Identify which cell holds the provided text, then report its (x, y) central coordinate. 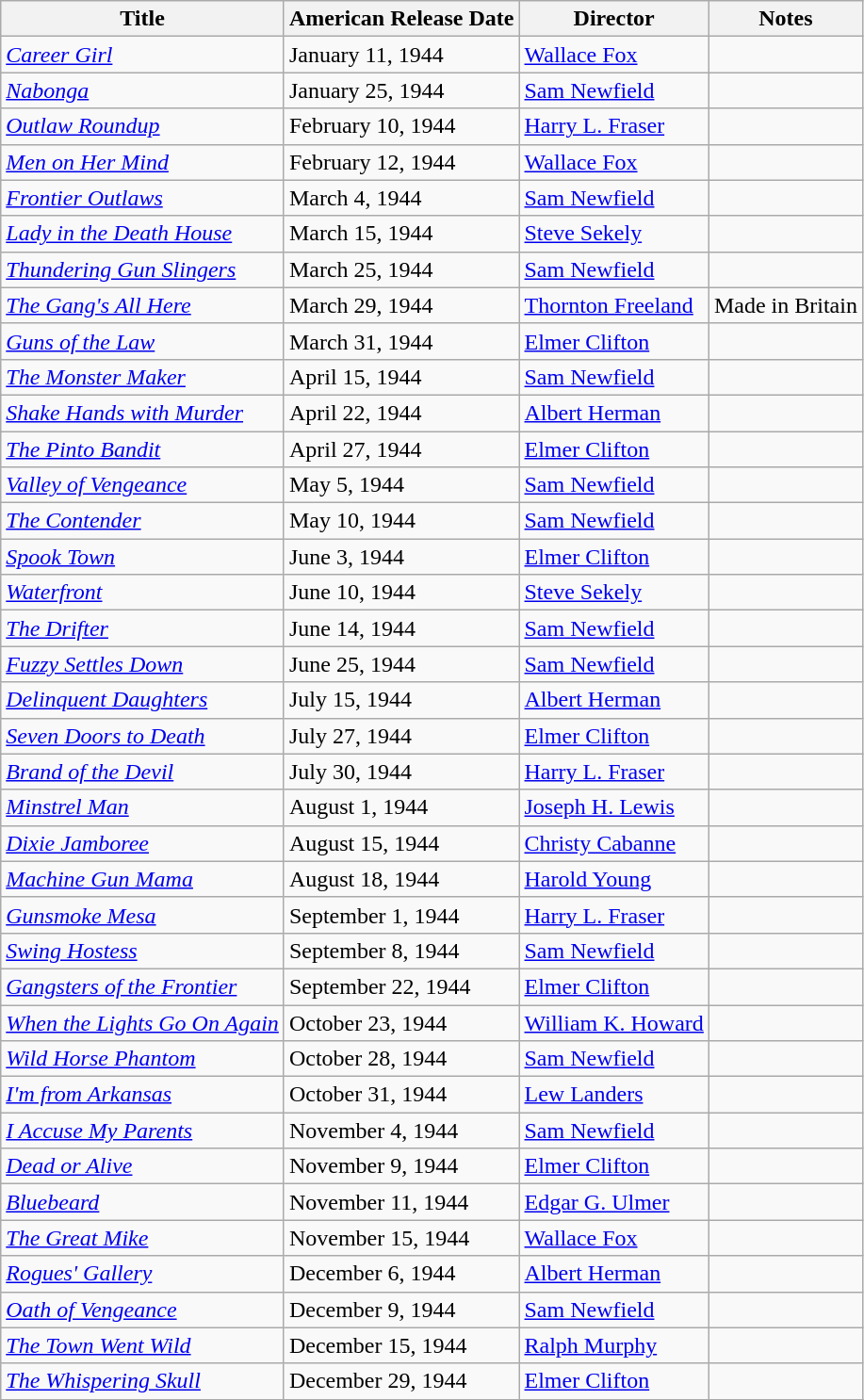
Dead or Alive (143, 1166)
Outlaw Roundup (143, 126)
The Gang's All Here (143, 305)
Guns of the Law (143, 341)
The Contender (143, 521)
August 15, 1944 (401, 843)
Oath of Vengeance (143, 1310)
The Pinto Bandit (143, 449)
Bluebeard (143, 1202)
May 5, 1944 (401, 485)
Gangsters of the Frontier (143, 986)
March 31, 1944 (401, 341)
Swing Hostess (143, 951)
Lew Landers (614, 1095)
Title (143, 19)
The Town Went Wild (143, 1345)
American Release Date (401, 19)
March 4, 1944 (401, 198)
Seven Doors to Death (143, 736)
Ralph Murphy (614, 1345)
Harold Young (614, 879)
The Whispering Skull (143, 1381)
April 15, 1944 (401, 377)
Edgar G. Ulmer (614, 1202)
Gunsmoke Mesa (143, 915)
Nabonga (143, 90)
Dixie Jamboree (143, 843)
Made in Britain (786, 305)
Machine Gun Mama (143, 879)
Waterfront (143, 593)
Christy Cabanne (614, 843)
March 29, 1944 (401, 305)
January 11, 1944 (401, 55)
June 10, 1944 (401, 593)
February 12, 1944 (401, 162)
March 15, 1944 (401, 234)
Frontier Outlaws (143, 198)
October 28, 1944 (401, 1059)
Career Girl (143, 55)
August 18, 1944 (401, 879)
October 23, 1944 (401, 1022)
William K. Howard (614, 1022)
January 25, 1944 (401, 90)
June 14, 1944 (401, 628)
August 1, 1944 (401, 807)
I Accuse My Parents (143, 1131)
The Great Mike (143, 1238)
December 29, 1944 (401, 1381)
Men on Her Mind (143, 162)
Thornton Freeland (614, 305)
September 8, 1944 (401, 951)
March 25, 1944 (401, 269)
Delinquent Daughters (143, 700)
Thundering Gun Slingers (143, 269)
Notes (786, 19)
December 9, 1944 (401, 1310)
July 27, 1944 (401, 736)
November 11, 1944 (401, 1202)
Joseph H. Lewis (614, 807)
October 31, 1944 (401, 1095)
Brand of the Devil (143, 772)
Minstrel Man (143, 807)
Wild Horse Phantom (143, 1059)
May 10, 1944 (401, 521)
I'm from Arkansas (143, 1095)
Valley of Vengeance (143, 485)
September 1, 1944 (401, 915)
The Monster Maker (143, 377)
December 15, 1944 (401, 1345)
November 15, 1944 (401, 1238)
July 30, 1944 (401, 772)
November 9, 1944 (401, 1166)
June 25, 1944 (401, 664)
Fuzzy Settles Down (143, 664)
July 15, 1944 (401, 700)
November 4, 1944 (401, 1131)
Spook Town (143, 557)
Shake Hands with Murder (143, 413)
Director (614, 19)
December 6, 1944 (401, 1274)
April 22, 1944 (401, 413)
February 10, 1944 (401, 126)
Lady in the Death House (143, 234)
Rogues' Gallery (143, 1274)
When the Lights Go On Again (143, 1022)
June 3, 1944 (401, 557)
April 27, 1944 (401, 449)
The Drifter (143, 628)
September 22, 1944 (401, 986)
